Scan for the cell matching the given text and deliver its (X, Y) coordinate at center. 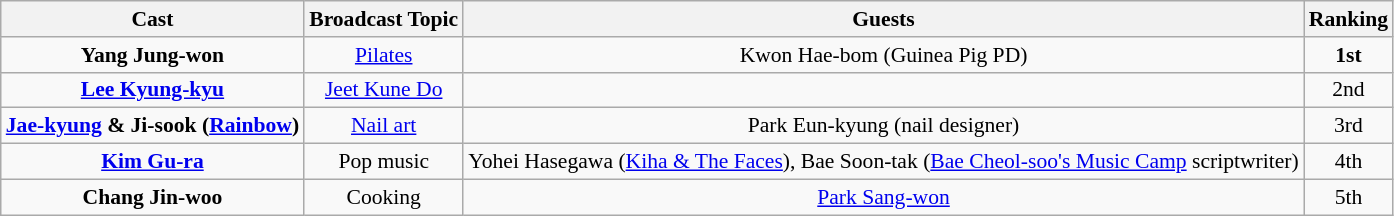
Jae-kyung & Ji-sook (Rainbow) (152, 126)
2nd (1348, 90)
Park Eun-kyung (nail designer) (884, 126)
Pilates (384, 55)
Chang Jin-woo (152, 197)
Lee Kyung-kyu (152, 90)
Nail art (384, 126)
3rd (1348, 126)
Guests (884, 19)
Kim Gu-ra (152, 162)
4th (1348, 162)
Yohei Hasegawa (Kiha & The Faces), Bae Soon-tak (Bae Cheol-soo's Music Camp scriptwriter) (884, 162)
Kwon Hae-bom (Guinea Pig PD) (884, 55)
Cast (152, 19)
Park Sang-won (884, 197)
Yang Jung-won (152, 55)
1st (1348, 55)
Ranking (1348, 19)
Pop music (384, 162)
Jeet Kune Do (384, 90)
Broadcast Topic (384, 19)
Cooking (384, 197)
5th (1348, 197)
